Provide the (X, Y) coordinate of the cell's center where the given text is located.  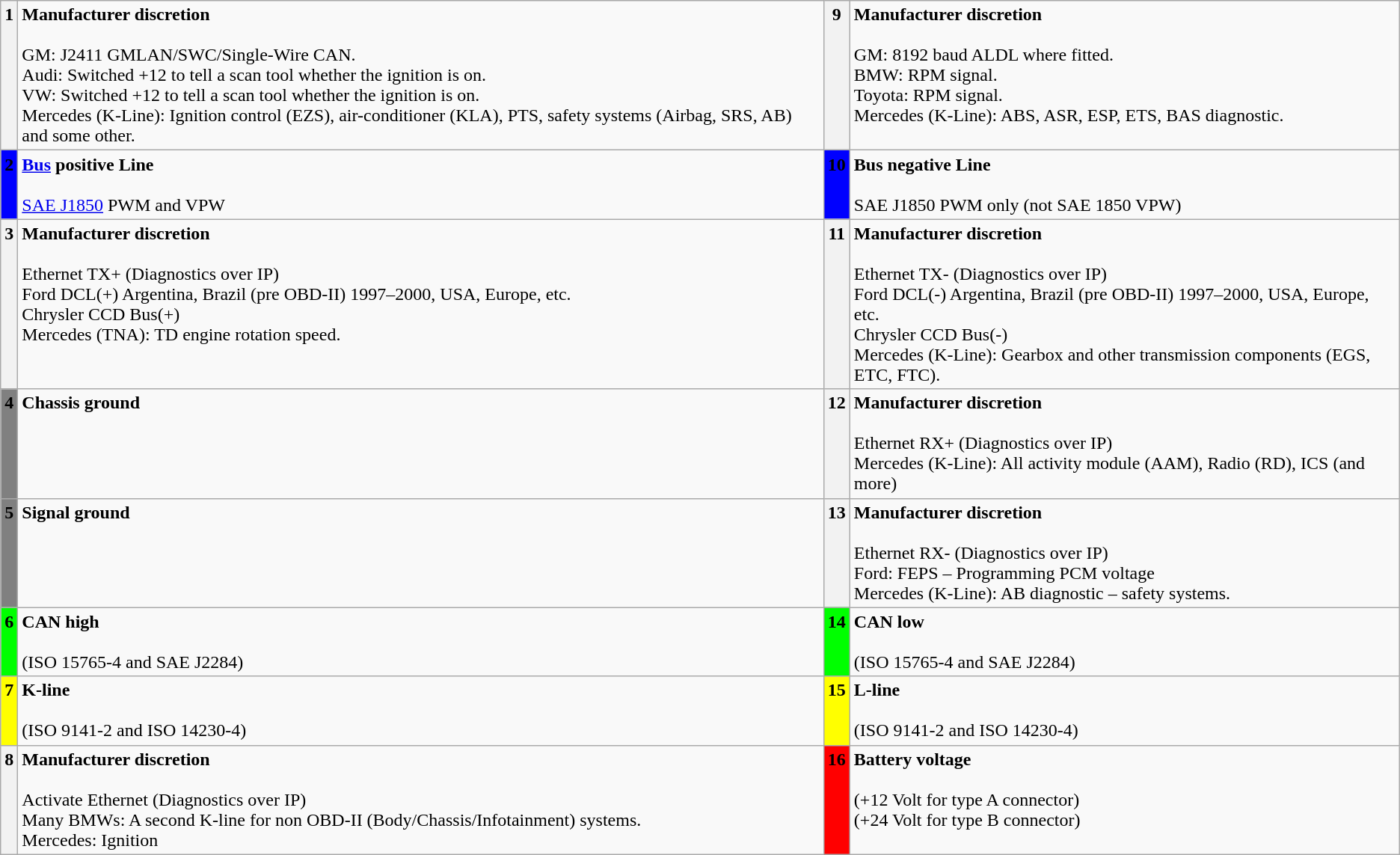
9 (836, 76)
4 (9, 444)
14 (836, 642)
CAN low(ISO 15765-4 and SAE J2284) (1125, 642)
Manufacturer discretionEthernet RX- (Diagnostics over IP) Ford: FEPS – Programming PCM voltage Mercedes (K-Line): AB diagnostic – safety systems. (1125, 553)
15 (836, 711)
16 (836, 800)
Signal ground (420, 553)
Bus negative LineSAE J1850 PWM only (not SAE 1850 VPW) (1125, 185)
6 (9, 642)
3 (9, 304)
L-line(ISO 9141-2 and ISO 14230-4) (1125, 711)
K-line(ISO 9141-2 and ISO 14230-4) (420, 711)
10 (836, 185)
CAN high(ISO 15765-4 and SAE J2284) (420, 642)
Chassis ground (420, 444)
1 (9, 76)
2 (9, 185)
5 (9, 553)
Manufacturer discretionGM: 8192 baud ALDL where fitted. BMW: RPM signal. Toyota: RPM signal. Mercedes (K-Line): ABS, ASR, ESP, ETS, BAS diagnostic. (1125, 76)
7 (9, 711)
Battery voltage(+12 Volt for type A connector) (+24 Volt for type B connector) (1125, 800)
Manufacturer discretionEthernet RX+ (Diagnostics over IP) Mercedes (K-Line): All activity module (AAM), Radio (RD), ICS (and more) (1125, 444)
12 (836, 444)
13 (836, 553)
Bus positive LineSAE J1850 PWM and VPW (420, 185)
8 (9, 800)
11 (836, 304)
